Determine the [x, y] coordinate at the center of the cell enclosing the given text.  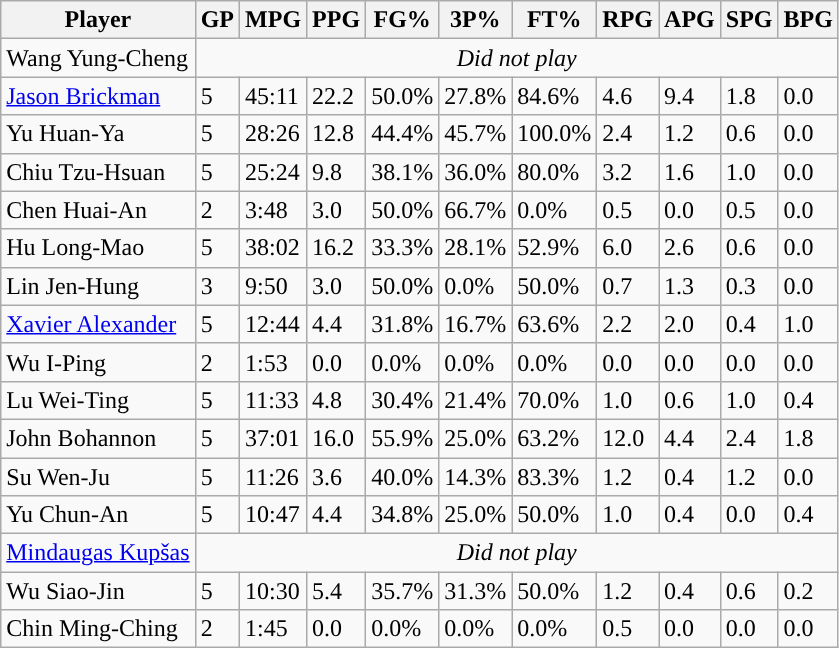
10:47 [274, 515]
14.3% [476, 477]
52.9% [554, 248]
45:11 [274, 96]
66.7% [476, 210]
4.6 [628, 96]
5.4 [336, 591]
Lu Wei-Ting [98, 400]
38.1% [402, 172]
FG% [402, 20]
38:02 [274, 248]
Player [98, 20]
3:48 [274, 210]
45.7% [476, 134]
10:30 [274, 591]
4.8 [336, 400]
40.0% [402, 477]
27.8% [476, 96]
3.2 [628, 172]
36.0% [476, 172]
Wang Yung-Cheng [98, 58]
21.4% [476, 400]
11:26 [274, 477]
9:50 [274, 286]
2.2 [628, 324]
Wu I-Ping [98, 362]
33.3% [402, 248]
3 [217, 286]
31.8% [402, 324]
63.6% [554, 324]
1:53 [274, 362]
16.7% [476, 324]
Chen Huai-An [98, 210]
Hu Long-Mao [98, 248]
Yu Chun-An [98, 515]
SPG [749, 20]
9.8 [336, 172]
63.2% [554, 438]
28.1% [476, 248]
83.3% [554, 477]
0.3 [749, 286]
35.7% [402, 591]
Wu Siao-Jin [98, 591]
12:44 [274, 324]
RPG [628, 20]
6.0 [628, 248]
Lin Jen-Hung [98, 286]
Mindaugas Kupšas [98, 553]
2.6 [690, 248]
GP [217, 20]
MPG [274, 20]
PPG [336, 20]
Chiu Tzu-Hsuan [98, 172]
Jason Brickman [98, 96]
Yu Huan-Ya [98, 134]
84.6% [554, 96]
9.4 [690, 96]
FT% [554, 20]
3P% [476, 20]
44.4% [402, 134]
28:26 [274, 134]
3.6 [336, 477]
25:24 [274, 172]
80.0% [554, 172]
BPG [808, 20]
31.3% [476, 591]
70.0% [554, 400]
Chin Ming-Ching [98, 629]
12.8 [336, 134]
34.8% [402, 515]
Xavier Alexander [98, 324]
55.9% [402, 438]
1.6 [690, 172]
37:01 [274, 438]
2.0 [690, 324]
16.0 [336, 438]
0.7 [628, 286]
30.4% [402, 400]
1:45 [274, 629]
1.3 [690, 286]
16.2 [336, 248]
11:33 [274, 400]
22.2 [336, 96]
APG [690, 20]
John Bohannon [98, 438]
0.2 [808, 591]
Su Wen-Ju [98, 477]
12.0 [628, 438]
100.0% [554, 134]
